Provide the (X, Y) coordinate of the cell's center where the given text is located.  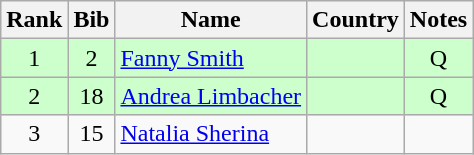
Natalia Sherina (211, 134)
3 (34, 134)
18 (92, 96)
1 (34, 58)
Andrea Limbacher (211, 96)
Rank (34, 20)
Name (211, 20)
Country (356, 20)
15 (92, 134)
Fanny Smith (211, 58)
Notes (438, 20)
Bib (92, 20)
